Locate the cell with the specified text and output its [x, y] center coordinate. 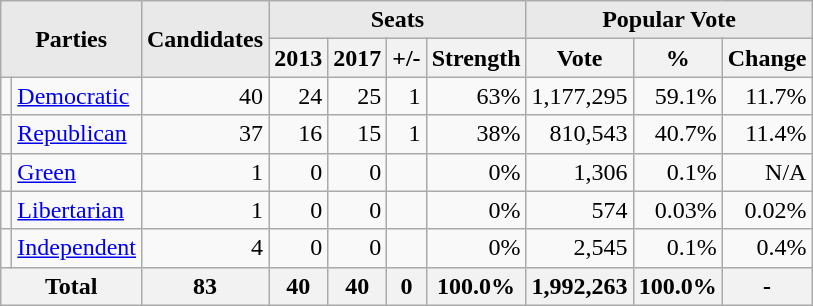
Libertarian [77, 210]
83 [204, 286]
11.7% [767, 96]
16 [298, 134]
2013 [298, 58]
% [678, 58]
Total [72, 286]
59.1% [678, 96]
1,306 [580, 172]
Seats [398, 20]
- [767, 286]
40.7% [678, 134]
4 [204, 248]
15 [358, 134]
Change [767, 58]
Vote [580, 58]
0.02% [767, 210]
25 [358, 96]
810,543 [580, 134]
0.4% [767, 248]
Popular Vote [669, 20]
2017 [358, 58]
24 [298, 96]
2,545 [580, 248]
38% [476, 134]
Parties [72, 39]
Republican [77, 134]
Independent [77, 248]
11.4% [767, 134]
Strength [476, 58]
Green [77, 172]
574 [580, 210]
0.03% [678, 210]
1,992,263 [580, 286]
1,177,295 [580, 96]
37 [204, 134]
+/- [406, 58]
Candidates [204, 39]
63% [476, 96]
N/A [767, 172]
Democratic [77, 96]
